For the text-containing cell, return its midpoint in (x, y) coordinate format. 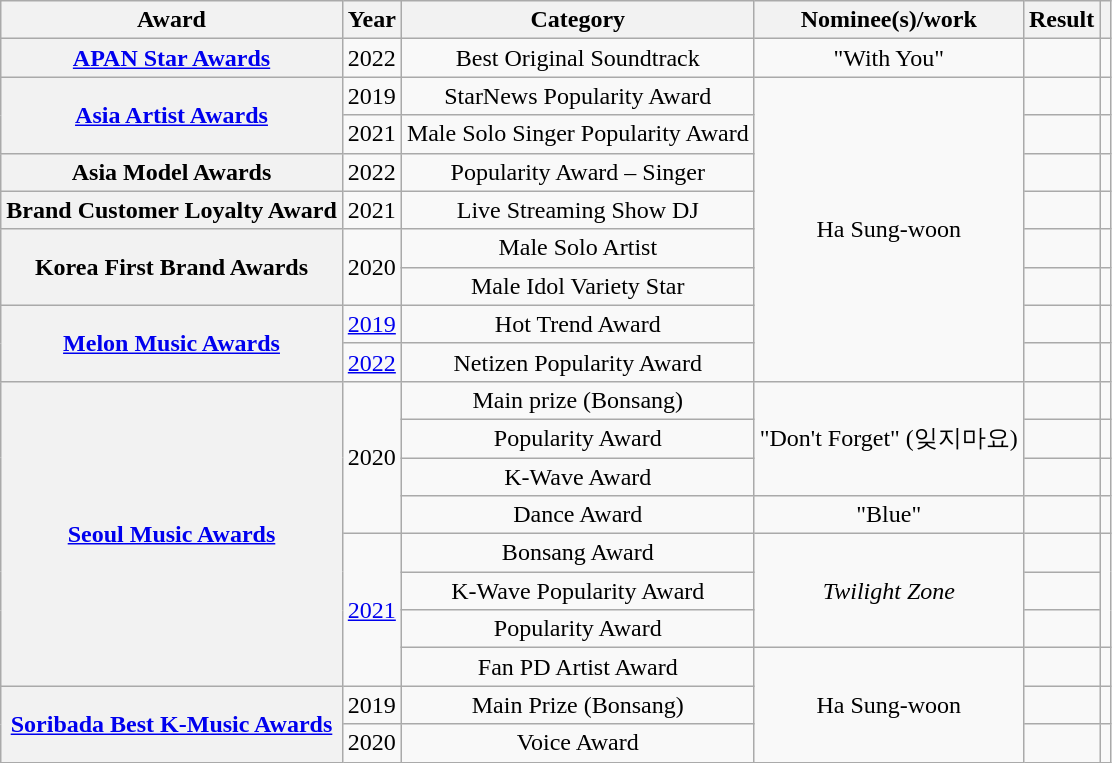
Main Prize (Bonsang) (578, 705)
Korea First Brand Awards (172, 267)
Voice Award (578, 743)
Soribada Best K-Music Awards (172, 724)
Asia Artist Awards (172, 115)
Twilight Zone (888, 591)
StarNews Popularity Award (578, 96)
K-Wave Popularity Award (578, 591)
Result (1061, 20)
Netizen Popularity Award (578, 362)
Male Solo Artist (578, 248)
Fan PD Artist Award (578, 667)
Male Idol Variety Star (578, 286)
Bonsang Award (578, 553)
Category (578, 20)
Main prize (Bonsang) (578, 400)
"Blue" (888, 515)
APAN Star Awards (172, 58)
K-Wave Award (578, 477)
Nominee(s)/work (888, 20)
Award (172, 20)
Dance Award (578, 515)
Melon Music Awards (172, 343)
Live Streaming Show DJ (578, 210)
Hot Trend Award (578, 324)
Asia Model Awards (172, 172)
Brand Customer Loyalty Award (172, 210)
Seoul Music Awards (172, 533)
Male Solo Singer Popularity Award (578, 134)
Popularity Award – Singer (578, 172)
"With You" (888, 58)
Year (372, 20)
"Don't Forget" (잊지마요) (888, 438)
Best Original Soundtrack (578, 58)
